Determine the (X, Y) coordinate at the center of the cell enclosing the given text.  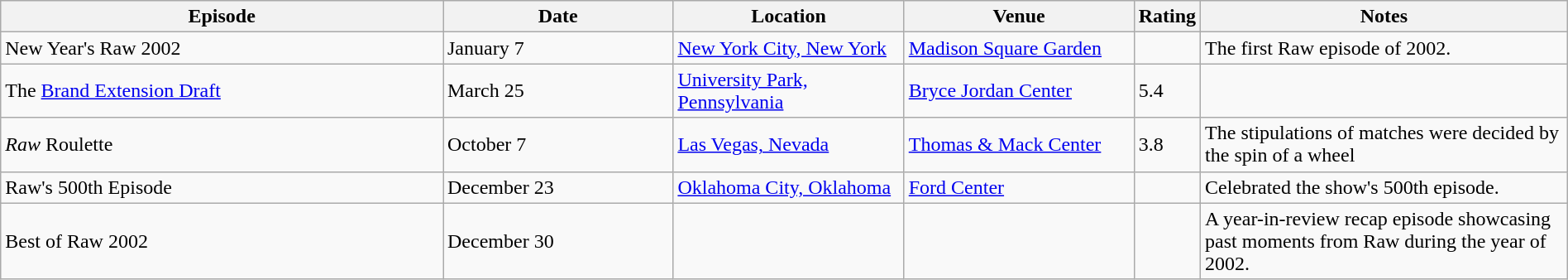
5.4 (1167, 91)
Venue (1019, 17)
December 30 (558, 241)
New York City, New York (789, 48)
December 23 (558, 187)
October 7 (558, 144)
Oklahoma City, Oklahoma (789, 187)
Date (558, 17)
January 7 (558, 48)
A year-in-review recap episode showcasing past moments from Raw during the year of 2002. (1384, 241)
Ford Center (1019, 187)
Bryce Jordan Center (1019, 91)
The Brand Extension Draft (222, 91)
Madison Square Garden (1019, 48)
The first Raw episode of 2002. (1384, 48)
New Year's Raw 2002 (222, 48)
Las Vegas, Nevada (789, 144)
Notes (1384, 17)
Episode (222, 17)
Location (789, 17)
Celebrated the show's 500th episode. (1384, 187)
Best of Raw 2002 (222, 241)
Raw Roulette (222, 144)
3.8 (1167, 144)
Raw's 500th Episode (222, 187)
Rating (1167, 17)
Thomas & Mack Center (1019, 144)
University Park, Pennsylvania (789, 91)
The stipulations of matches were decided by the spin of a wheel (1384, 144)
March 25 (558, 91)
